Search for the cell housing the specified text and yield its [X, Y] center coordinate. 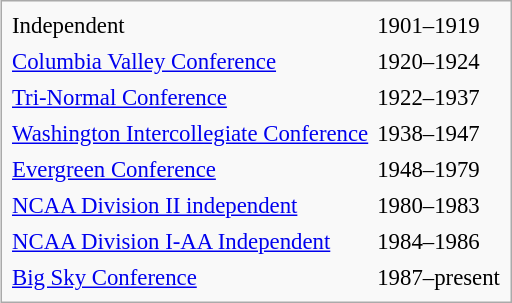
Independent [190, 26]
1901–1919 [438, 26]
1922–1937 [438, 98]
NCAA Division I-AA Independent [190, 242]
1987–present [438, 278]
Evergreen Conference [190, 170]
Columbia Valley Conference [190, 62]
1980–1983 [438, 206]
NCAA Division II independent [190, 206]
1938–1947 [438, 134]
Big Sky Conference [190, 278]
Washington Intercollegiate Conference [190, 134]
Tri-Normal Conference [190, 98]
1920–1924 [438, 62]
1984–1986 [438, 242]
1948–1979 [438, 170]
